Identify which cell holds the provided text, then report its [X, Y] central coordinate. 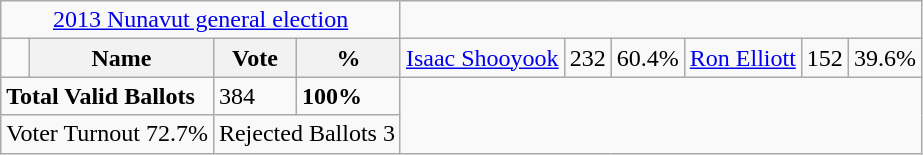
% [349, 58]
39.6% [884, 58]
Ron Elliott [742, 58]
Rejected Ballots 3 [306, 134]
Voter Turnout 72.7% [108, 134]
Isaac Shooyook [482, 58]
Name [121, 58]
384 [254, 96]
232 [588, 58]
60.4% [648, 58]
2013 Nunavut general election [201, 20]
Total Valid Ballots [108, 96]
152 [824, 58]
100% [349, 96]
Vote [254, 58]
